Scan for the cell matching the given text and deliver its (x, y) coordinate at center. 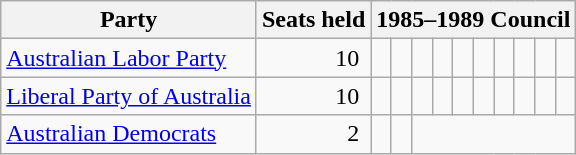
Australian Democrats (129, 134)
2 (313, 134)
Seats held (313, 20)
1985–1989 Council (474, 20)
Australian Labor Party (129, 58)
Liberal Party of Australia (129, 96)
Party (129, 20)
